Return the (x, y) coordinate for the center point of the cell that contains the specified text.  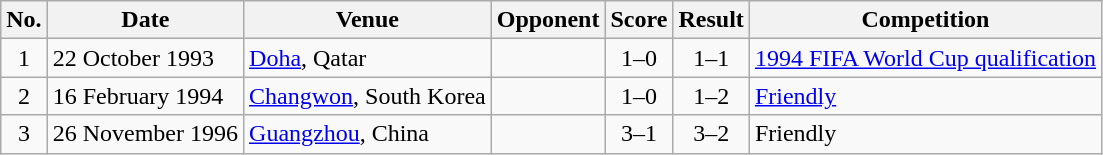
Competition (925, 20)
1–2 (711, 96)
No. (24, 20)
Changwon, South Korea (368, 96)
Result (711, 20)
22 October 1993 (145, 58)
1 (24, 58)
3–2 (711, 134)
16 February 1994 (145, 96)
Date (145, 20)
Doha, Qatar (368, 58)
2 (24, 96)
Opponent (548, 20)
1994 FIFA World Cup qualification (925, 58)
Venue (368, 20)
3 (24, 134)
Score (639, 20)
26 November 1996 (145, 134)
1–1 (711, 58)
Guangzhou, China (368, 134)
3–1 (639, 134)
